Determine the (X, Y) coordinate at the center of the cell enclosing the given text.  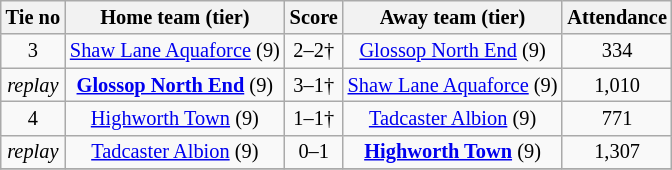
Score (314, 17)
334 (616, 51)
Tie no (33, 17)
2–2† (314, 51)
Home team (tier) (175, 17)
3 (33, 51)
1,307 (616, 152)
3–1† (314, 85)
771 (616, 118)
4 (33, 118)
1–1† (314, 118)
0–1 (314, 152)
1,010 (616, 85)
Attendance (616, 17)
Away team (tier) (453, 17)
